From the cell containing the given text, extract its center point as [x, y] coordinate. 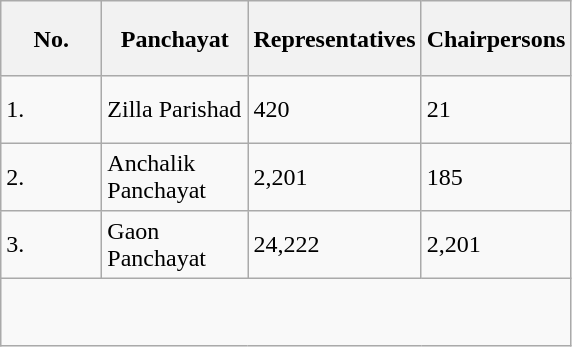
3. [52, 245]
Chairpersons [496, 38]
Representatives [334, 38]
2. [52, 177]
1. [52, 110]
No. [52, 38]
Panchayat [175, 38]
21 [496, 110]
Gaon Panchayat [175, 245]
Anchalik Panchayat [175, 177]
Zilla Parishad [175, 110]
185 [496, 177]
24,222 [334, 245]
420 [334, 110]
